From the cell containing the given text, extract its center point as (X, Y) coordinate. 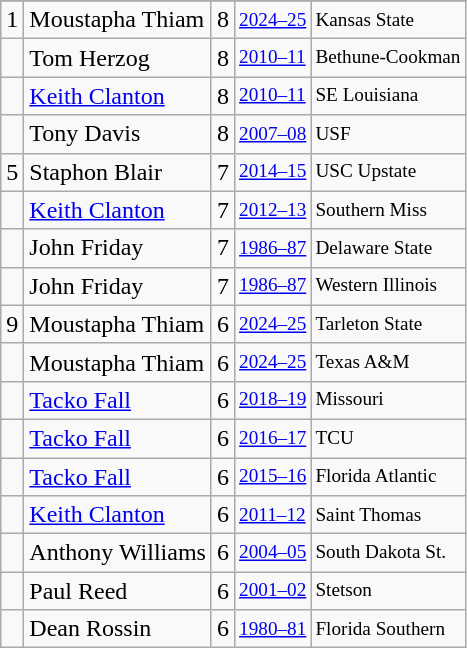
Texas A&M (388, 362)
9 (12, 324)
Tony Davis (118, 134)
SE Louisiana (388, 96)
Kansas State (388, 20)
Bethune-Cookman (388, 58)
South Dakota St. (388, 553)
Saint Thomas (388, 515)
Delaware State (388, 248)
2012–13 (273, 210)
1 (12, 20)
2007–08 (273, 134)
5 (12, 172)
2018–19 (273, 400)
TCU (388, 438)
Staphon Blair (118, 172)
1980–81 (273, 629)
Florida Atlantic (388, 477)
Missouri (388, 400)
2015–16 (273, 477)
2014–15 (273, 172)
Tarleton State (388, 324)
Western Illinois (388, 286)
Stetson (388, 591)
2016–17 (273, 438)
Tom Herzog (118, 58)
2004–05 (273, 553)
2011–12 (273, 515)
Florida Southern (388, 629)
Southern Miss (388, 210)
USC Upstate (388, 172)
2001–02 (273, 591)
Paul Reed (118, 591)
USF (388, 134)
Anthony Williams (118, 553)
Dean Rossin (118, 629)
